Locate the cell with the specified text and output its [X, Y] center coordinate. 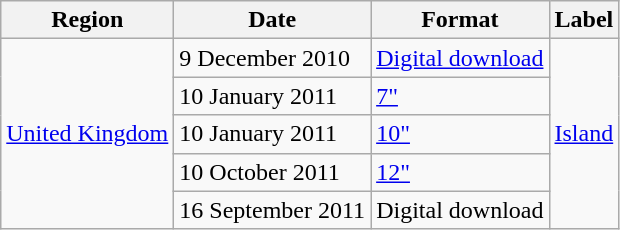
Island [584, 134]
Format [460, 20]
10 October 2011 [272, 172]
10" [460, 134]
9 December 2010 [272, 58]
United Kingdom [88, 134]
7" [460, 96]
Label [584, 20]
12" [460, 172]
16 September 2011 [272, 210]
Region [88, 20]
Date [272, 20]
